Pinpoint the cell where the given text exists, returning its (X, Y) midpoint coordinate. 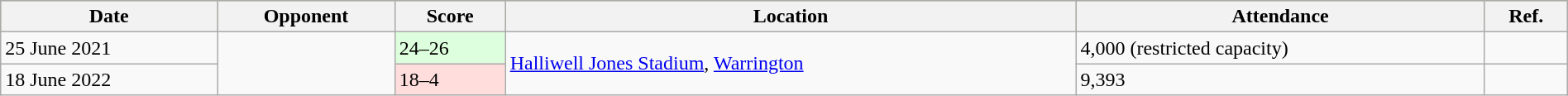
Date (109, 17)
9,393 (1280, 79)
18 June 2022 (109, 79)
Location (791, 17)
Ref. (1526, 17)
25 June 2021 (109, 48)
4,000 (restricted capacity) (1280, 48)
18–4 (450, 79)
Attendance (1280, 17)
24–26 (450, 48)
Score (450, 17)
Halliwell Jones Stadium, Warrington (791, 64)
Opponent (306, 17)
